Search for the cell housing the specified text and yield its [x, y] center coordinate. 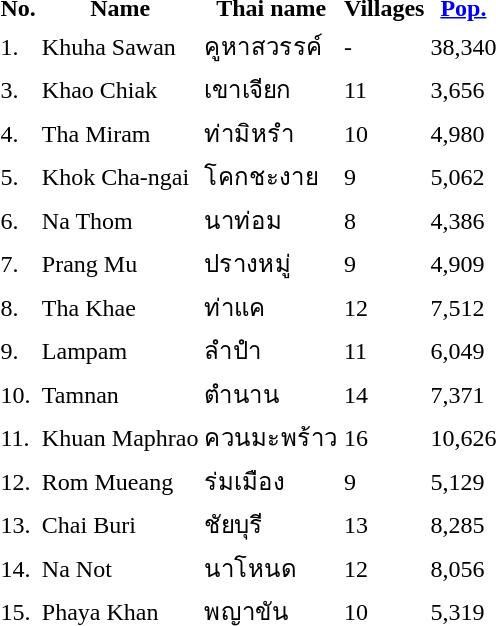
ตำนาน [271, 394]
นาท่อม [271, 220]
นาโหนด [271, 568]
Rom Mueang [120, 481]
Khao Chiak [120, 90]
8 [384, 220]
คูหาสวรรค์ [271, 46]
โคกชะงาย [271, 176]
13 [384, 524]
Khuan Maphrao [120, 438]
ชัยบุรี [271, 524]
ท่ามิหรำ [271, 133]
14 [384, 394]
Tamnan [120, 394]
ลำปำ [271, 350]
ท่าแค [271, 307]
ปรางหมู่ [271, 264]
Lampam [120, 350]
เขาเจียก [271, 90]
Khuha Sawan [120, 46]
Na Thom [120, 220]
ร่มเมือง [271, 481]
10 [384, 133]
- [384, 46]
Chai Buri [120, 524]
16 [384, 438]
Khok Cha-ngai [120, 176]
Na Not [120, 568]
Prang Mu [120, 264]
Tha Khae [120, 307]
ควนมะพร้าว [271, 438]
Tha Miram [120, 133]
